From the cell containing the given text, extract its center point as [x, y] coordinate. 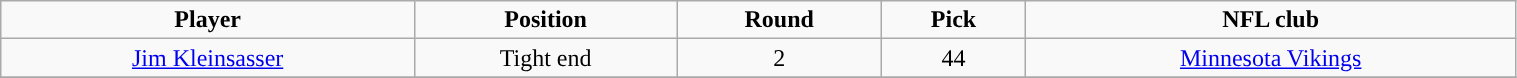
Jim Kleinsasser [208, 58]
Round [780, 20]
Tight end [546, 58]
2 [780, 58]
Position [546, 20]
Player [208, 20]
Pick [954, 20]
NFL club [1270, 20]
44 [954, 58]
Minnesota Vikings [1270, 58]
